Output the [x, y] coordinate of the center of the cell containing the given text.  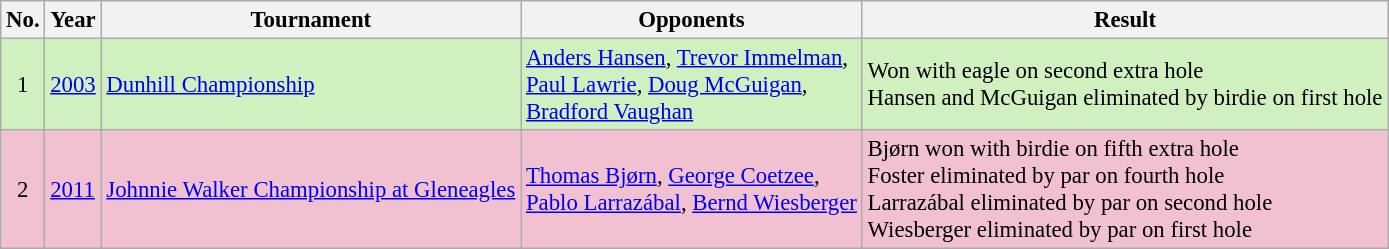
Anders Hansen, Trevor Immelman, Paul Lawrie, Doug McGuigan, Bradford Vaughan [692, 85]
2011 [73, 190]
Year [73, 20]
No. [23, 20]
2003 [73, 85]
Johnnie Walker Championship at Gleneagles [311, 190]
Result [1125, 20]
Opponents [692, 20]
Dunhill Championship [311, 85]
1 [23, 85]
Won with eagle on second extra holeHansen and McGuigan eliminated by birdie on first hole [1125, 85]
Tournament [311, 20]
2 [23, 190]
Thomas Bjørn, George Coetzee, Pablo Larrazábal, Bernd Wiesberger [692, 190]
